Return [X, Y] of the center of cell containing provided text 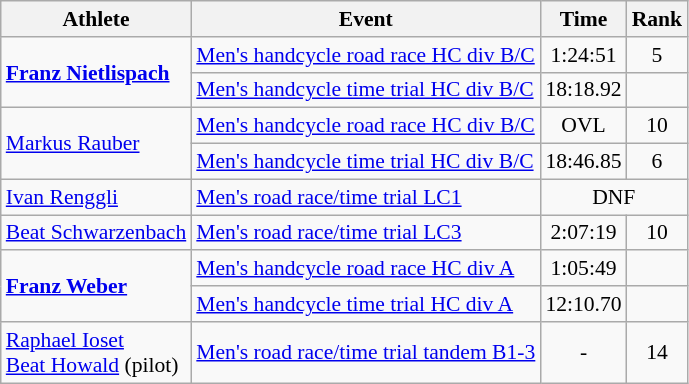
Raphael Ioset Beat Howald (pilot) [96, 352]
5 [658, 55]
14 [658, 352]
6 [658, 162]
DNF [614, 197]
12:10.70 [583, 304]
Beat Schwarzenbach [96, 233]
Franz Weber [96, 286]
Rank [658, 19]
Men's road race/time trial tandem B1-3 [366, 352]
- [583, 352]
Men's road race/time trial LC1 [366, 197]
Men's road race/time trial LC3 [366, 233]
Ivan Renggli [96, 197]
OVL [583, 126]
Athlete [96, 19]
Franz Nietlispach [96, 72]
2:07:19 [583, 233]
1:24:51 [583, 55]
Men's handcycle time trial HC div A [366, 304]
Markus Rauber [96, 144]
1:05:49 [583, 269]
Event [366, 19]
18:46.85 [583, 162]
18:18.92 [583, 90]
Men's handcycle road race HC div A [366, 269]
Time [583, 19]
